Pinpoint the cell where the given text exists, returning its (X, Y) midpoint coordinate. 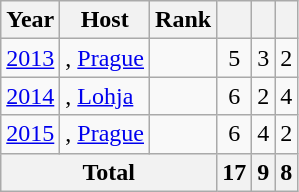
2014 (30, 96)
Rank (184, 20)
Total (109, 172)
8 (286, 172)
2013 (30, 58)
5 (234, 58)
9 (264, 172)
3 (264, 58)
Year (30, 20)
2015 (30, 134)
Host (105, 20)
17 (234, 172)
, Lohja (105, 96)
